Identify which cell holds the provided text, then report its [x, y] central coordinate. 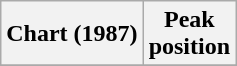
Peakposition [189, 34]
Chart (1987) [72, 34]
